Locate the cell with the specified text and output its (x, y) center coordinate. 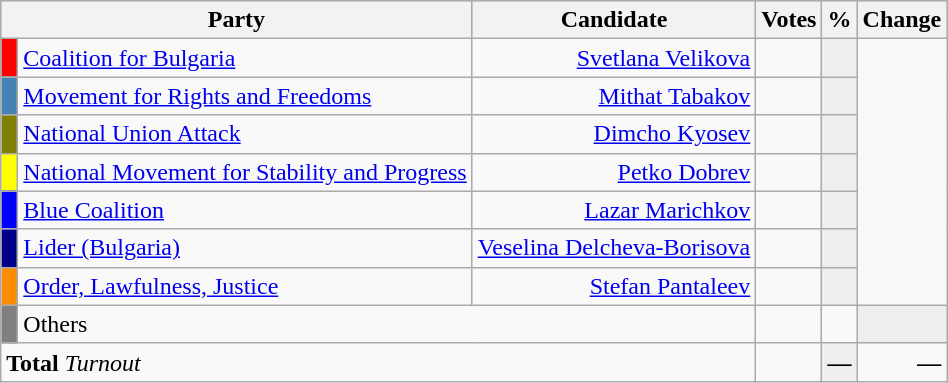
Stefan Pantaleev (614, 286)
Veselina Delcheva-Borisova (614, 248)
Blue Coalition (245, 210)
Order, Lawfulness, Justice (245, 286)
National Union Attack (245, 134)
Others (387, 324)
Mithat Tabakov (614, 96)
Lazar Marichkov (614, 210)
Votes (789, 20)
Total Turnout (378, 362)
Petko Dobrev (614, 172)
Dimcho Kyosev (614, 134)
Coalition for Bulgaria (245, 58)
% (840, 20)
Candidate (614, 20)
Change (902, 20)
Movement for Rights and Freedoms (245, 96)
Svetlana Velikova (614, 58)
Party (236, 20)
Lider (Bulgaria) (245, 248)
National Movement for Stability and Progress (245, 172)
